Scan for the cell matching the given text and deliver its [x, y] coordinate at center. 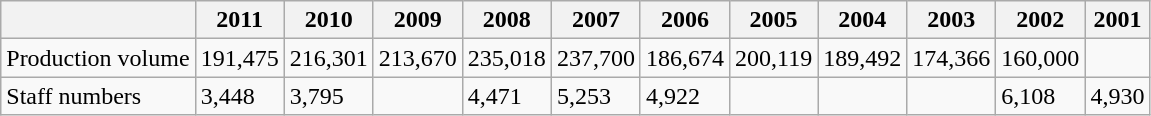
4,922 [684, 96]
2004 [862, 20]
3,795 [328, 96]
2008 [506, 20]
200,119 [774, 58]
5,253 [596, 96]
237,700 [596, 58]
191,475 [240, 58]
3,448 [240, 96]
4,930 [1118, 96]
216,301 [328, 58]
2009 [418, 20]
2002 [1040, 20]
Staff numbers [98, 96]
2001 [1118, 20]
2005 [774, 20]
2006 [684, 20]
2011 [240, 20]
189,492 [862, 58]
2007 [596, 20]
160,000 [1040, 58]
2003 [952, 20]
174,366 [952, 58]
186,674 [684, 58]
235,018 [506, 58]
Production volume [98, 58]
6,108 [1040, 96]
2010 [328, 20]
4,471 [506, 96]
213,670 [418, 58]
